Identify which cell holds the provided text, then report its (X, Y) central coordinate. 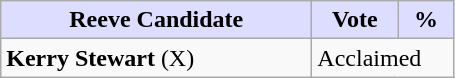
Acclaimed (383, 58)
Vote (355, 20)
Reeve Candidate (156, 20)
% (426, 20)
Kerry Stewart (X) (156, 58)
